For the text-containing cell, return its midpoint in [x, y] coordinate format. 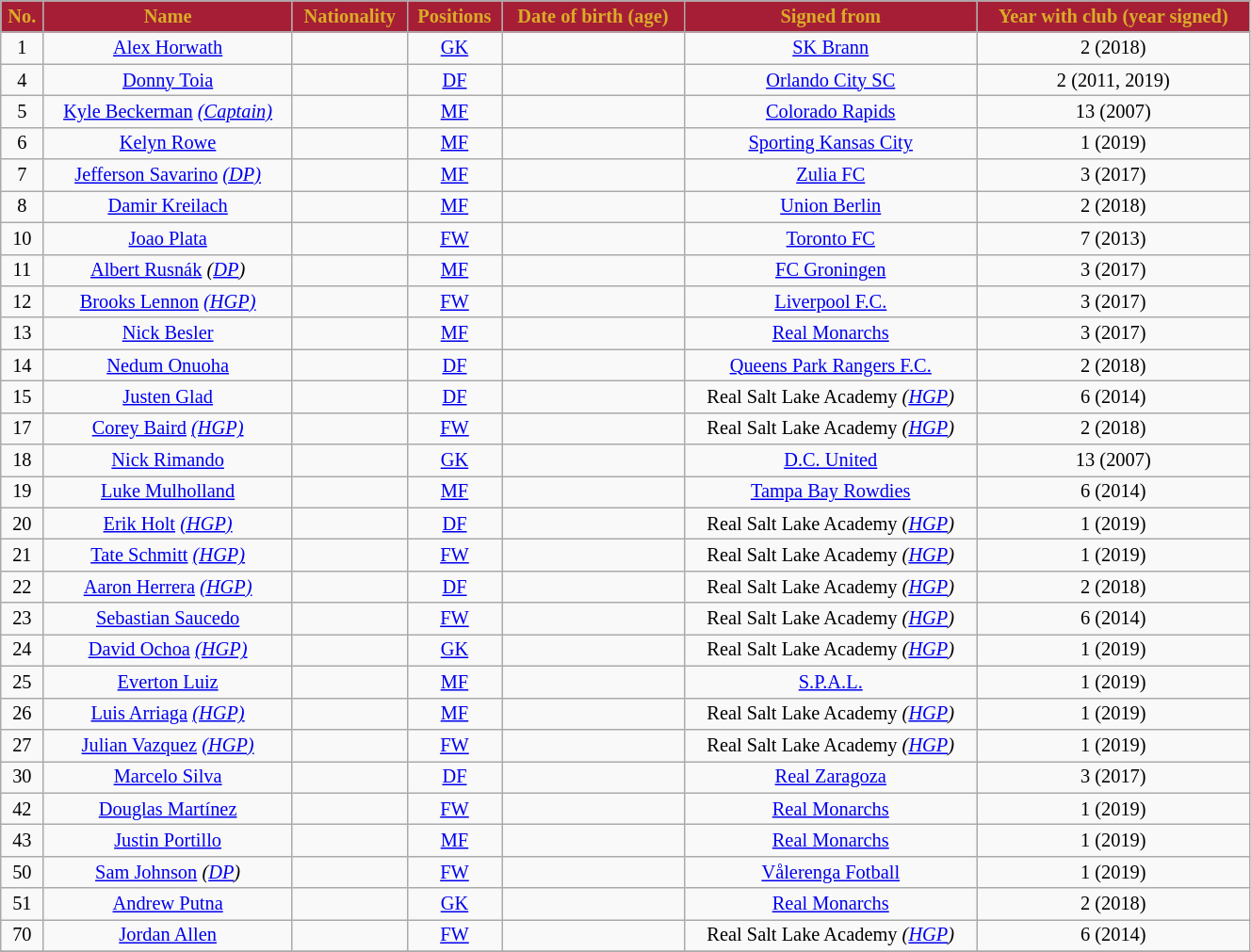
43 [23, 840]
Jordan Allen [168, 935]
Nationality [349, 16]
Nick Rimando [168, 460]
21 [23, 555]
Nick Besler [168, 333]
Union Berlin [831, 206]
Brooks Lennon (HGP) [168, 301]
11 [23, 270]
D.C. United [831, 460]
10 [23, 238]
Joao Plata [168, 238]
18 [23, 460]
22 [23, 587]
Alex Horwath [168, 48]
Tampa Bay Rowdies [831, 492]
Queens Park Rangers F.C. [831, 365]
Jefferson Savarino (DP) [168, 175]
Name [168, 16]
David Ochoa (HGP) [168, 650]
50 [23, 872]
Tate Schmitt (HGP) [168, 555]
Luke Mulholland [168, 492]
Damir Kreilach [168, 206]
27 [23, 745]
Date of birth (age) [593, 16]
Julian Vazquez (HGP) [168, 745]
5 [23, 111]
Donny Toia [168, 80]
Sporting Kansas City [831, 143]
Zulia FC [831, 175]
Corey Baird (HGP) [168, 428]
2 (2011, 2019) [1113, 80]
13 [23, 333]
No. [23, 16]
Erik Holt (HGP) [168, 524]
14 [23, 365]
Kelyn Rowe [168, 143]
Colorado Rapids [831, 111]
23 [23, 619]
4 [23, 80]
24 [23, 650]
S.P.A.L. [831, 682]
70 [23, 935]
20 [23, 524]
30 [23, 777]
Sam Johnson (DP) [168, 872]
Marcelo Silva [168, 777]
Nedum Onuoha [168, 365]
Toronto FC [831, 238]
Real Zaragoza [831, 777]
Andrew Putna [168, 904]
42 [23, 809]
7 (2013) [1113, 238]
Positions [454, 16]
Signed from [831, 16]
Justen Glad [168, 396]
Douglas Martínez [168, 809]
Aaron Herrera (HGP) [168, 587]
19 [23, 492]
Liverpool F.C. [831, 301]
Orlando City SC [831, 80]
Kyle Beckerman (Captain) [168, 111]
Vålerenga Fotball [831, 872]
Year with club (year signed) [1113, 16]
1 [23, 48]
Sebastian Saucedo [168, 619]
SK Brann [831, 48]
17 [23, 428]
26 [23, 714]
7 [23, 175]
8 [23, 206]
6 [23, 143]
Justin Portillo [168, 840]
FC Groningen [831, 270]
Luis Arriaga (HGP) [168, 714]
15 [23, 396]
12 [23, 301]
Everton Luiz [168, 682]
Albert Rusnák (DP) [168, 270]
51 [23, 904]
25 [23, 682]
